Provide the [x, y] coordinate of the cell's center where the given text is located.  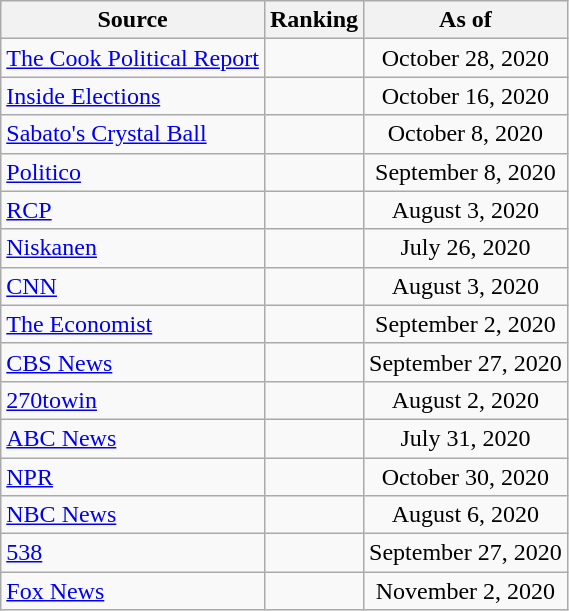
ABC News [133, 438]
October 16, 2020 [466, 96]
The Economist [133, 324]
CNN [133, 286]
RCP [133, 210]
Inside Elections [133, 96]
October 28, 2020 [466, 58]
270towin [133, 400]
538 [133, 553]
Ranking [314, 20]
July 31, 2020 [466, 438]
NBC News [133, 515]
July 26, 2020 [466, 248]
NPR [133, 477]
August 6, 2020 [466, 515]
The Cook Political Report [133, 58]
September 8, 2020 [466, 172]
August 2, 2020 [466, 400]
Niskanen [133, 248]
Politico [133, 172]
Fox News [133, 591]
October 8, 2020 [466, 134]
September 2, 2020 [466, 324]
November 2, 2020 [466, 591]
As of [466, 20]
CBS News [133, 362]
October 30, 2020 [466, 477]
Source [133, 20]
Sabato's Crystal Ball [133, 134]
